Detect which cell encompasses the target text, then output its (x, y) center coordinate. 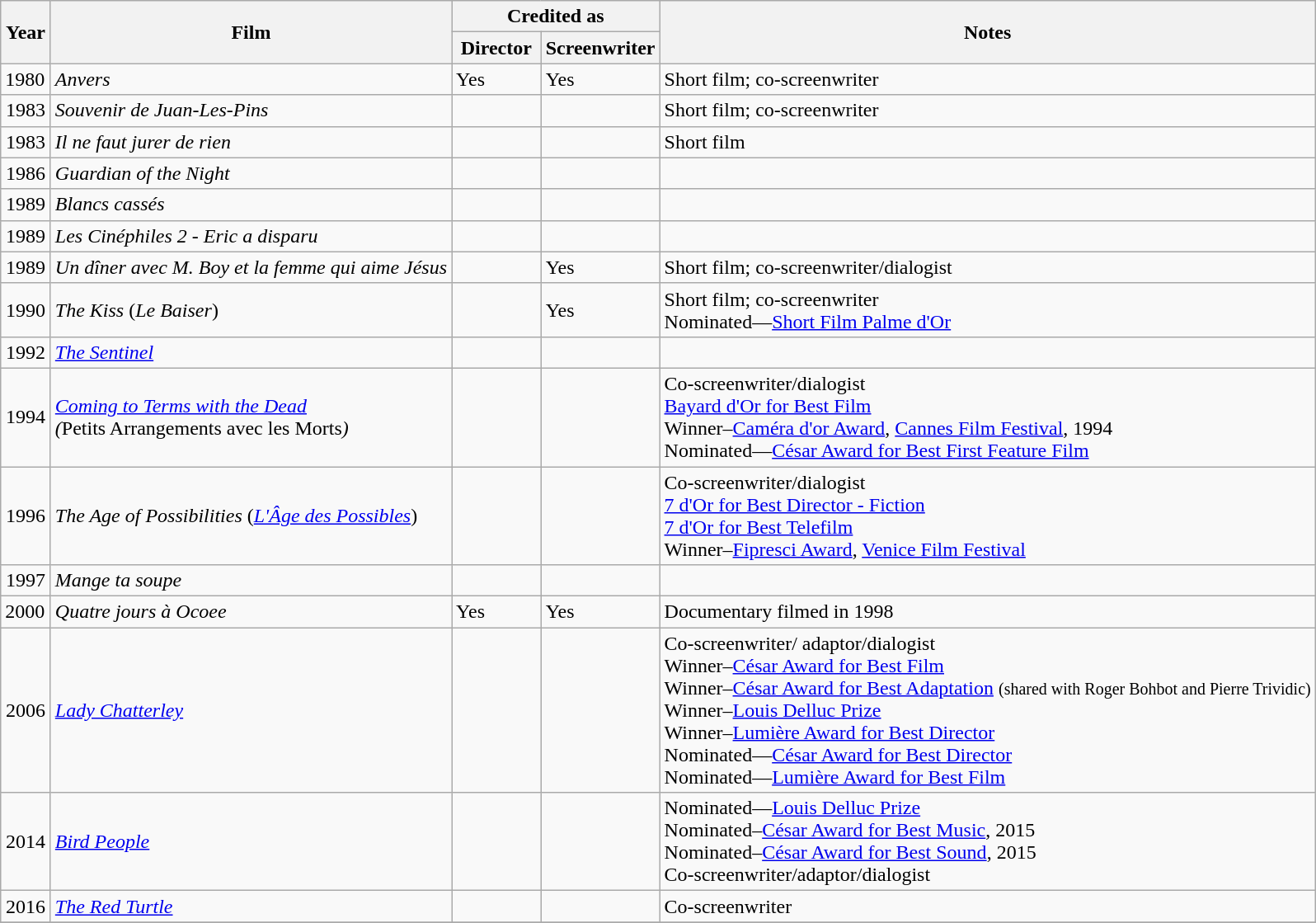
Film (251, 32)
1992 (26, 352)
2016 (26, 907)
Guardian of the Night (251, 173)
Coming to Terms with the Dead(Petits Arrangements avec les Morts) (251, 417)
The Sentinel (251, 352)
Documentary filmed in 1998 (988, 612)
1997 (26, 581)
Nominated—Louis Delluc PrizeNominated–César Award for Best Music, 2015Nominated–César Award for Best Sound, 2015Co-screenwriter/adaptor/dialogist (988, 841)
Year (26, 32)
Quatre jours à Ocoee (251, 612)
Souvenir de Juan-Les-Pins (251, 111)
Lady Chatterley (251, 710)
Blancs cassés (251, 205)
Anvers (251, 79)
2014 (26, 841)
Les Cinéphiles 2 - Eric a disparu (251, 236)
1994 (26, 417)
Director (496, 48)
Short film (988, 142)
Screenwriter (600, 48)
Notes (988, 32)
Co-screenwriter (988, 907)
The Kiss (Le Baiser) (251, 310)
Credited as (556, 16)
Un dîner avec M. Boy et la femme qui aime Jésus (251, 267)
1980 (26, 79)
1990 (26, 310)
Short film; co-screenwriter/dialogist (988, 267)
The Age of Possibilities (L'Âge des Possibles) (251, 516)
2000 (26, 612)
Mange ta soupe (251, 581)
1986 (26, 173)
Co-screenwriter/dialogist7 d'Or for Best Director - Fiction7 d'Or for Best TelefilmWinner–Fipresci Award, Venice Film Festival (988, 516)
Il ne faut jurer de rien (251, 142)
The Red Turtle (251, 907)
2006 (26, 710)
Bird People (251, 841)
1996 (26, 516)
Short film; co-screenwriterNominated—Short Film Palme d'Or (988, 310)
